Find where the given text appears and provide that cell's center as [x, y] coordinate. 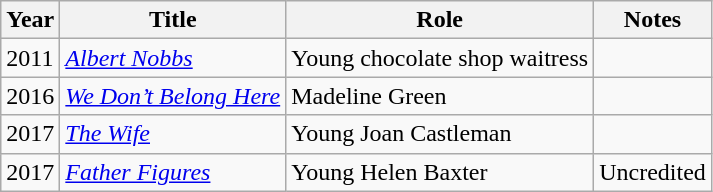
Young Joan Castleman [440, 134]
Father Figures [173, 172]
Albert Nobbs [173, 58]
Young chocolate shop waitress [440, 58]
The Wife [173, 134]
Madeline Green [440, 96]
Uncredited [653, 172]
Role [440, 20]
Year [30, 20]
2011 [30, 58]
Young Helen Baxter [440, 172]
Title [173, 20]
We Don’t Belong Here [173, 96]
Notes [653, 20]
2016 [30, 96]
